Extract the (X, Y) coordinate from the center of the cell holding the provided text.  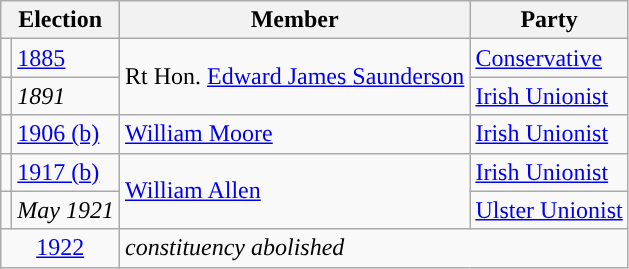
1922 (60, 248)
William Allen (295, 191)
1906 (b) (66, 134)
May 1921 (66, 210)
Election (60, 20)
Rt Hon. Edward James Saunderson (295, 77)
Member (295, 20)
Ulster Unionist (549, 210)
1917 (b) (66, 172)
1891 (66, 96)
William Moore (295, 134)
constituency abolished (374, 248)
Party (549, 20)
1885 (66, 58)
Conservative (549, 58)
